Determine the (X, Y) coordinate at the center of the cell enclosing the given text.  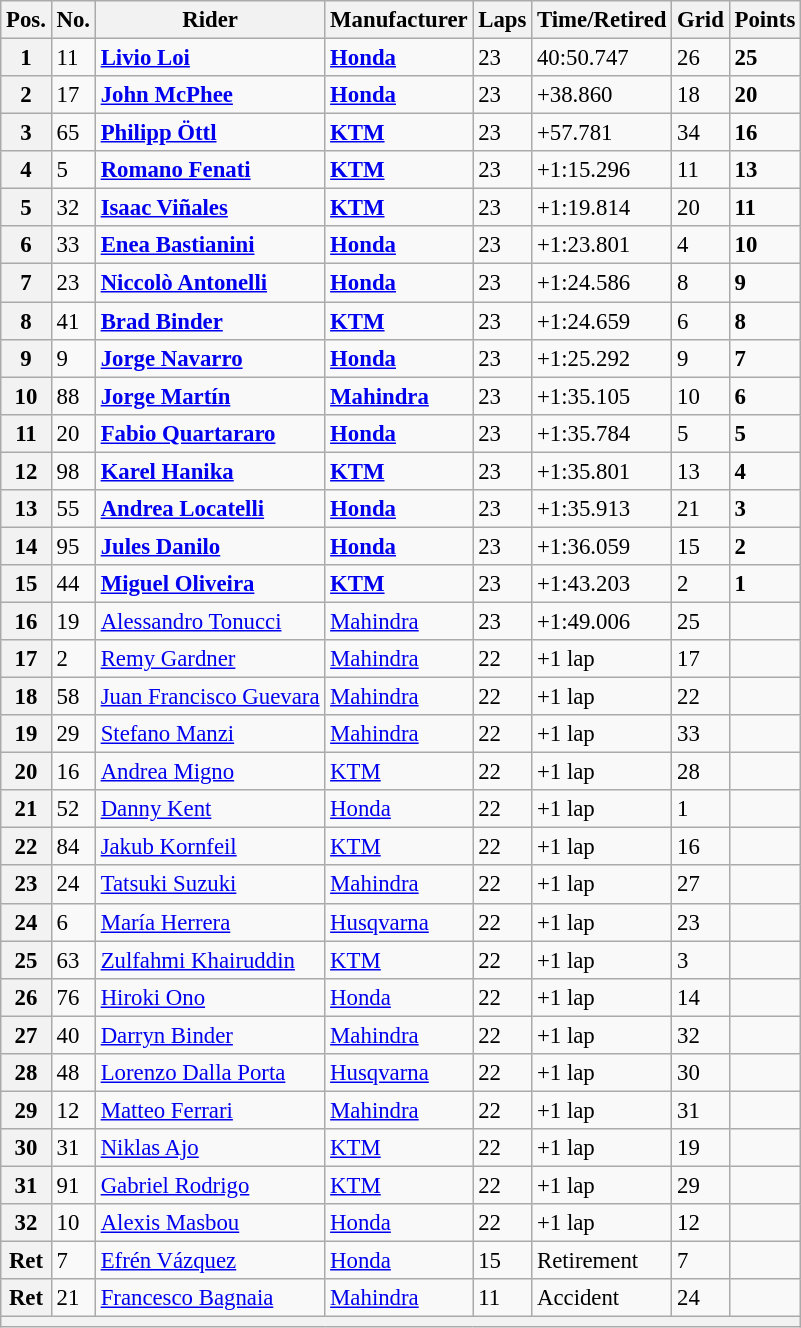
98 (73, 471)
44 (73, 584)
+1:35.913 (602, 509)
91 (73, 1185)
Alessandro Tonucci (210, 621)
55 (73, 509)
+1:23.801 (602, 245)
48 (73, 1073)
63 (73, 960)
Matteo Ferrari (210, 1110)
John McPhee (210, 95)
76 (73, 997)
Grid (700, 20)
+1:35.105 (602, 396)
+1:49.006 (602, 621)
40:50.747 (602, 58)
Zulfahmi Khairuddin (210, 960)
María Herrera (210, 922)
+38.860 (602, 95)
+57.781 (602, 133)
Retirement (602, 1261)
Hiroki Ono (210, 997)
No. (73, 20)
84 (73, 847)
+1:35.784 (602, 433)
95 (73, 546)
Livio Loi (210, 58)
Time/Retired (602, 20)
+1:35.801 (602, 471)
Niccolò Antonelli (210, 283)
Jorge Martín (210, 396)
+1:15.296 (602, 170)
Andrea Locatelli (210, 509)
34 (700, 133)
+1:25.292 (602, 358)
Niklas Ajo (210, 1148)
Stefano Manzi (210, 734)
Fabio Quartararo (210, 433)
Miguel Oliveira (210, 584)
Laps (502, 20)
+1:36.059 (602, 546)
Lorenzo Dalla Porta (210, 1073)
58 (73, 697)
Rider (210, 20)
Brad Binder (210, 321)
Manufacturer (399, 20)
Alexis Masbou (210, 1223)
88 (73, 396)
+1:24.659 (602, 321)
Karel Hanika (210, 471)
Accident (602, 1298)
65 (73, 133)
Philipp Öttl (210, 133)
Efrén Vázquez (210, 1261)
Gabriel Rodrigo (210, 1185)
Enea Bastianini (210, 245)
Juan Francisco Guevara (210, 697)
Pos. (26, 20)
Jorge Navarro (210, 358)
Tatsuki Suzuki (210, 885)
52 (73, 809)
Danny Kent (210, 809)
Points (764, 20)
Romano Fenati (210, 170)
+1:19.814 (602, 208)
Remy Gardner (210, 659)
+1:43.203 (602, 584)
Jules Danilo (210, 546)
40 (73, 1035)
Andrea Migno (210, 772)
41 (73, 321)
Francesco Bagnaia (210, 1298)
+1:24.586 (602, 283)
Darryn Binder (210, 1035)
Jakub Kornfeil (210, 847)
Isaac Viñales (210, 208)
